Determine the (x, y) coordinate at the center of the cell enclosing the given text.  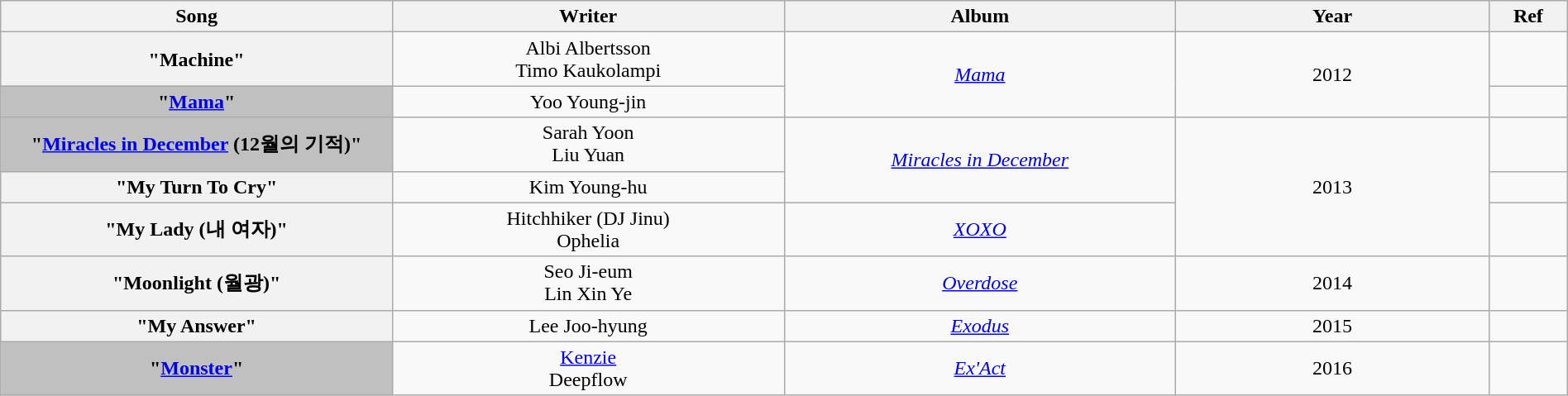
"My Lady (내 여자)" (197, 230)
Exodus (980, 326)
Kim Young-hu (588, 187)
Ref (1528, 17)
"Miracles in December (12월의 기적)" (197, 144)
Overdose (980, 283)
2016 (1333, 369)
Year (1333, 17)
2012 (1333, 74)
XOXO (980, 230)
Song (197, 17)
2015 (1333, 326)
"Moonlight (월광)" (197, 283)
Albi AlbertssonTimo Kaukolampi (588, 60)
"Mama" (197, 102)
Seo Ji-eumLin Xin Ye (588, 283)
2014 (1333, 283)
"My Turn To Cry" (197, 187)
Writer (588, 17)
Hitchhiker (DJ Jinu)Ophelia (588, 230)
Miracles in December (980, 160)
Lee Joo-hyung (588, 326)
Mama (980, 74)
"Machine" (197, 60)
Yoo Young-jin (588, 102)
"Monster" (197, 369)
Sarah YoonLiu Yuan (588, 144)
Ex'Act (980, 369)
2013 (1333, 187)
KenzieDeepflow (588, 369)
"My Answer" (197, 326)
Album (980, 17)
